Find where the given text appears and provide that cell's center as (X, Y) coordinate. 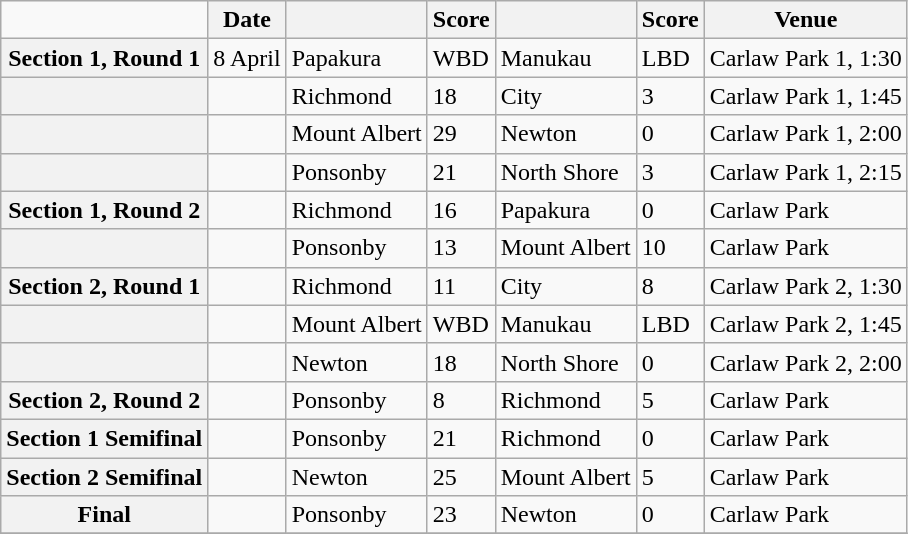
Section 1 Semifinal (104, 438)
Venue (806, 20)
Carlaw Park 2, 2:00 (806, 362)
16 (461, 210)
8 April (247, 58)
Section 2, Round 2 (104, 400)
10 (670, 248)
Section 2 Semifinal (104, 477)
23 (461, 515)
Carlaw Park 1, 2:15 (806, 172)
29 (461, 134)
13 (461, 248)
Carlaw Park 2, 1:45 (806, 324)
25 (461, 477)
Carlaw Park 1, 2:00 (806, 134)
Section 1, Round 2 (104, 210)
11 (461, 286)
Section 2, Round 1 (104, 286)
Carlaw Park 1, 1:30 (806, 58)
Carlaw Park 1, 1:45 (806, 96)
Section 1, Round 1 (104, 58)
Date (247, 20)
Carlaw Park 2, 1:30 (806, 286)
Final (104, 515)
